Identify which cell holds the provided text, then report its [x, y] central coordinate. 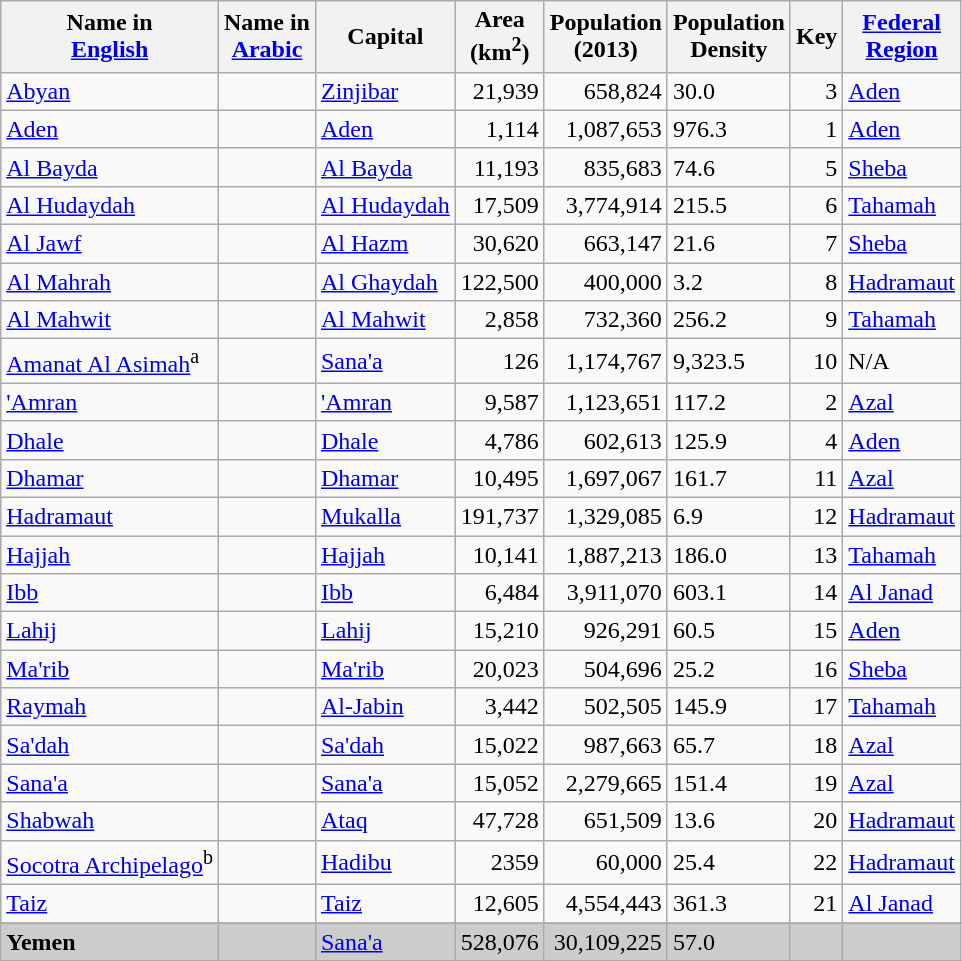
Socotra Archipelagob [110, 862]
15 [816, 631]
Name inEnglish [110, 37]
6 [816, 205]
13 [816, 555]
Area(km2) [500, 37]
151.4 [728, 783]
17 [816, 707]
9,323.5 [728, 362]
1,123,651 [606, 402]
7 [816, 244]
10 [816, 362]
4,554,443 [606, 904]
22 [816, 862]
N/A [902, 362]
Al Hazm [385, 244]
1,887,213 [606, 555]
117.2 [728, 402]
9 [816, 320]
191,737 [500, 516]
4 [816, 440]
1,329,085 [606, 516]
30.0 [728, 91]
6,484 [500, 593]
1,087,653 [606, 129]
1,114 [500, 129]
11,193 [500, 167]
12,605 [500, 904]
603.1 [728, 593]
18 [816, 745]
21.6 [728, 244]
651,509 [606, 821]
11 [816, 478]
186.0 [728, 555]
65.7 [728, 745]
15,052 [500, 783]
1,697,067 [606, 478]
Al Mahrah [110, 282]
5 [816, 167]
10,141 [500, 555]
21 [816, 904]
502,505 [606, 707]
Raymah [110, 707]
25.4 [728, 862]
2,858 [500, 320]
504,696 [606, 669]
Amanat Al Asimaha [110, 362]
30,620 [500, 244]
926,291 [606, 631]
528,076 [500, 942]
215.5 [728, 205]
Capital [385, 37]
8 [816, 282]
145.9 [728, 707]
14 [816, 593]
17,509 [500, 205]
Name inArabic [266, 37]
3,774,914 [606, 205]
Al Ghaydah [385, 282]
3.2 [728, 282]
60,000 [606, 862]
400,000 [606, 282]
10,495 [500, 478]
732,360 [606, 320]
20,023 [500, 669]
835,683 [606, 167]
57.0 [728, 942]
663,147 [606, 244]
19 [816, 783]
2 [816, 402]
125.9 [728, 440]
74.6 [728, 167]
2,279,665 [606, 783]
602,613 [606, 440]
13.6 [728, 821]
12 [816, 516]
Al-Jabin [385, 707]
2359 [500, 862]
Ataq [385, 821]
15,022 [500, 745]
976.3 [728, 129]
Hadibu [385, 862]
Yemen [110, 942]
4,786 [500, 440]
15,210 [500, 631]
60.5 [728, 631]
3 [816, 91]
Abyan [110, 91]
3,442 [500, 707]
3,911,070 [606, 593]
161.7 [728, 478]
9,587 [500, 402]
Mukalla [385, 516]
1,174,767 [606, 362]
122,500 [500, 282]
47,728 [500, 821]
Population(2013) [606, 37]
Shabwah [110, 821]
Al Jawf [110, 244]
361.3 [728, 904]
987,663 [606, 745]
Zinjibar [385, 91]
30,109,225 [606, 942]
658,824 [606, 91]
25.2 [728, 669]
256.2 [728, 320]
6.9 [728, 516]
1 [816, 129]
21,939 [500, 91]
FederalRegion [902, 37]
126 [500, 362]
20 [816, 821]
16 [816, 669]
Key [816, 37]
PopulationDensity [728, 37]
